Detect which cell encompasses the target text, then output its (X, Y) center coordinate. 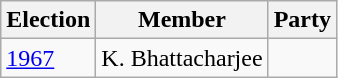
1967 (48, 58)
Party (302, 20)
Member (182, 20)
Election (48, 20)
K. Bhattacharjee (182, 58)
